Output the (X, Y) coordinate of the center of the cell containing the given text.  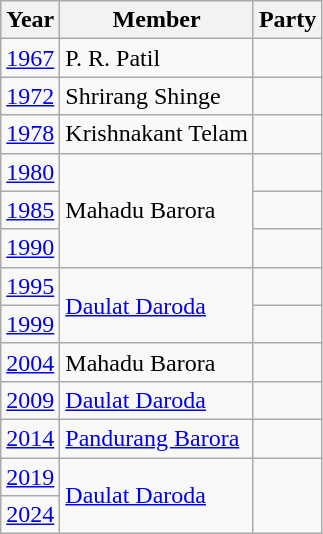
1980 (30, 172)
Shrirang Shinge (157, 96)
2014 (30, 438)
2024 (30, 515)
1967 (30, 58)
1995 (30, 286)
Member (157, 20)
2009 (30, 400)
1985 (30, 210)
Party (287, 20)
P. R. Patil (157, 58)
1972 (30, 96)
Year (30, 20)
Krishnakant Telam (157, 134)
2004 (30, 362)
1999 (30, 324)
1990 (30, 248)
Pandurang Barora (157, 438)
2019 (30, 477)
1978 (30, 134)
